Identify which cell holds the provided text, then report its [x, y] central coordinate. 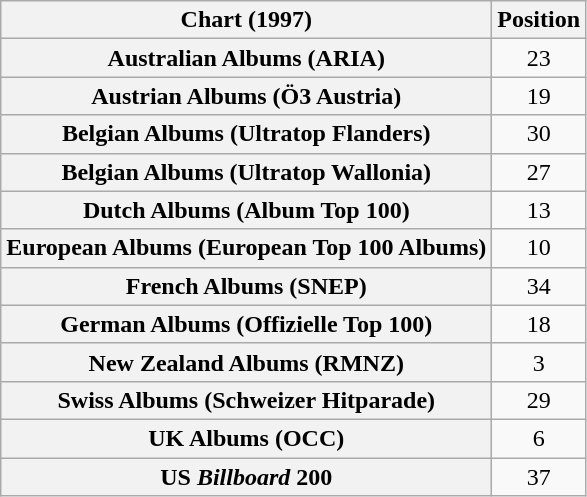
10 [539, 248]
34 [539, 286]
Austrian Albums (Ö3 Austria) [246, 96]
Belgian Albums (Ultratop Flanders) [246, 134]
European Albums (European Top 100 Albums) [246, 248]
New Zealand Albums (RMNZ) [246, 362]
18 [539, 324]
German Albums (Offizielle Top 100) [246, 324]
UK Albums (OCC) [246, 438]
13 [539, 210]
Dutch Albums (Album Top 100) [246, 210]
23 [539, 58]
3 [539, 362]
37 [539, 477]
French Albums (SNEP) [246, 286]
Chart (1997) [246, 20]
27 [539, 172]
US Billboard 200 [246, 477]
Position [539, 20]
29 [539, 400]
6 [539, 438]
Belgian Albums (Ultratop Wallonia) [246, 172]
19 [539, 96]
Australian Albums (ARIA) [246, 58]
Swiss Albums (Schweizer Hitparade) [246, 400]
30 [539, 134]
